Scan for the cell matching the given text and deliver its (x, y) coordinate at center. 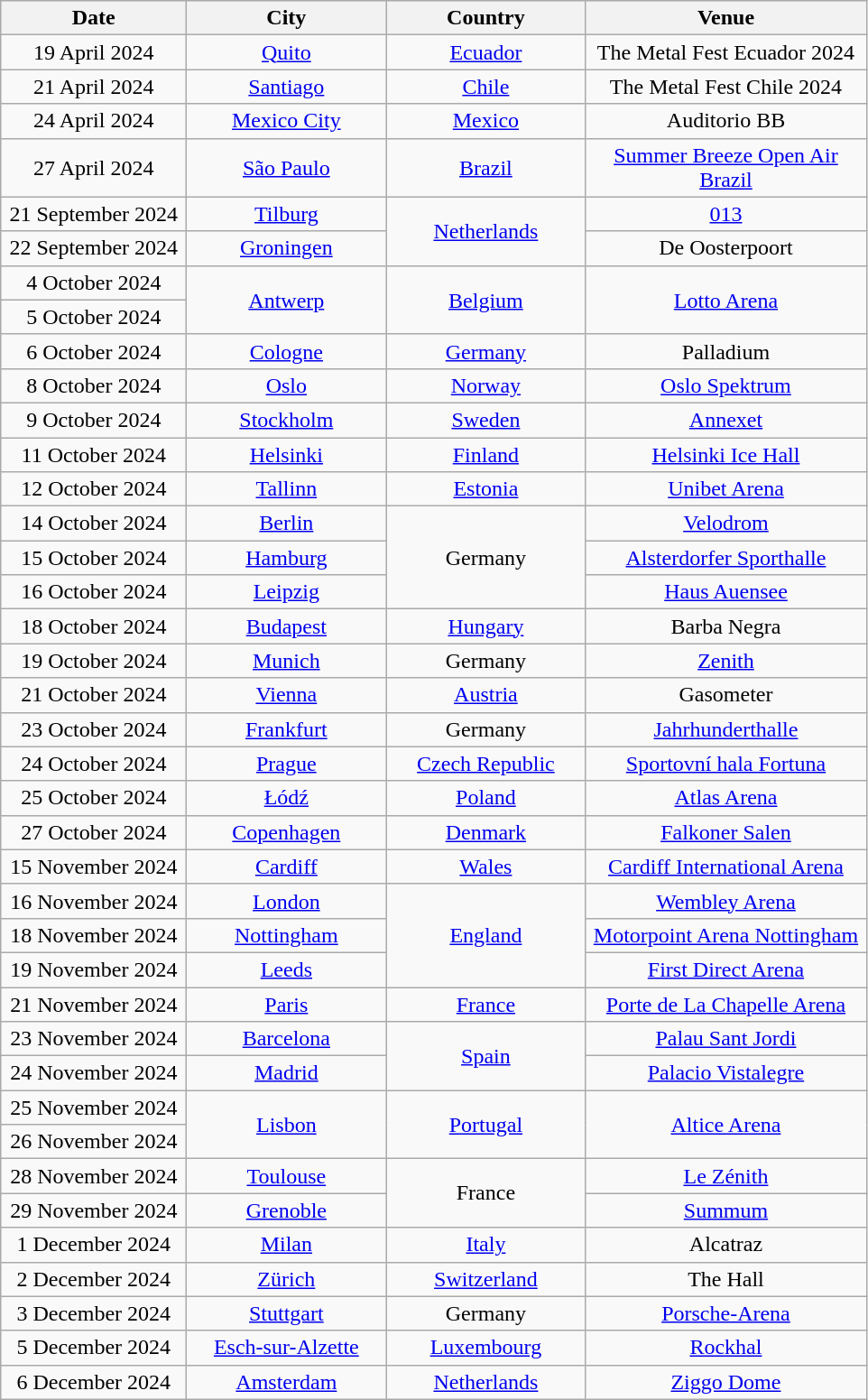
Poland (485, 798)
Mexico City (287, 121)
5 December 2024 (94, 1348)
23 October 2024 (94, 729)
25 October 2024 (94, 798)
Sportovní hala Fortuna (725, 764)
Atlas Arena (725, 798)
Palladium (725, 351)
Annexet (725, 420)
18 November 2024 (94, 935)
18 October 2024 (94, 626)
Wembley Arena (725, 901)
Auditorio BB (725, 121)
Porsche-Arena (725, 1313)
8 October 2024 (94, 385)
6 December 2024 (94, 1382)
Belgium (485, 300)
Altice Arena (725, 1125)
28 November 2024 (94, 1176)
Zenith (725, 661)
Helsinki Ice Hall (725, 454)
Brazil (485, 168)
Frankfurt (287, 729)
Country (485, 18)
Gasometer (725, 695)
Mexico (485, 121)
Esch-sur-Alzette (287, 1348)
013 (725, 214)
25 November 2024 (94, 1108)
Venue (725, 18)
Budapest (287, 626)
Spain (485, 1056)
Leipzig (287, 592)
Leeds (287, 969)
11 October 2024 (94, 454)
Lotto Arena (725, 300)
Tallinn (287, 489)
Santiago (287, 87)
24 April 2024 (94, 121)
Antwerp (287, 300)
24 November 2024 (94, 1073)
City (287, 18)
24 October 2024 (94, 764)
Summer Breeze Open Air Brazil (725, 168)
Rockhal (725, 1348)
27 April 2024 (94, 168)
São Paulo (287, 168)
Vienna (287, 695)
Berlin (287, 524)
1 December 2024 (94, 1245)
3 December 2024 (94, 1313)
9 October 2024 (94, 420)
London (287, 901)
Finland (485, 454)
Munich (287, 661)
Italy (485, 1245)
Oslo Spektrum (725, 385)
De Oosterpoort (725, 248)
Velodrom (725, 524)
Hungary (485, 626)
Cardiff (287, 867)
Czech Republic (485, 764)
The Hall (725, 1279)
Prague (287, 764)
Summum (725, 1210)
5 October 2024 (94, 317)
Haus Auensee (725, 592)
Portugal (485, 1125)
Palau Sant Jordi (725, 1039)
Barcelona (287, 1039)
Helsinki (287, 454)
Toulouse (287, 1176)
Austria (485, 695)
Sweden (485, 420)
Alcatraz (725, 1245)
Nottingham (287, 935)
Łódź (287, 798)
4 October 2024 (94, 283)
21 October 2024 (94, 695)
Copenhagen (287, 832)
Oslo (287, 385)
Stockholm (287, 420)
23 November 2024 (94, 1039)
Amsterdam (287, 1382)
21 April 2024 (94, 87)
14 October 2024 (94, 524)
Groningen (287, 248)
Cardiff International Arena (725, 867)
The Metal Fest Chile 2024 (725, 87)
Norway (485, 385)
The Metal Fest Ecuador 2024 (725, 52)
29 November 2024 (94, 1210)
Barba Negra (725, 626)
19 October 2024 (94, 661)
Ecuador (485, 52)
Estonia (485, 489)
19 April 2024 (94, 52)
Cologne (287, 351)
Denmark (485, 832)
Milan (287, 1245)
England (485, 935)
Ziggo Dome (725, 1382)
Stuttgart (287, 1313)
Motorpoint Arena Nottingham (725, 935)
Falkoner Salen (725, 832)
16 October 2024 (94, 592)
Date (94, 18)
Jahrhunderthalle (725, 729)
21 September 2024 (94, 214)
Madrid (287, 1073)
Tilburg (287, 214)
Lisbon (287, 1125)
Grenoble (287, 1210)
2 December 2024 (94, 1279)
Quito (287, 52)
Paris (287, 1005)
Switzerland (485, 1279)
6 October 2024 (94, 351)
Porte de La Chapelle Arena (725, 1005)
Luxembourg (485, 1348)
12 October 2024 (94, 489)
Unibet Arena (725, 489)
26 November 2024 (94, 1142)
Palacio Vistalegre (725, 1073)
21 November 2024 (94, 1005)
Chile (485, 87)
Hamburg (287, 558)
27 October 2024 (94, 832)
19 November 2024 (94, 969)
Wales (485, 867)
15 November 2024 (94, 867)
15 October 2024 (94, 558)
16 November 2024 (94, 901)
First Direct Arena (725, 969)
Zürich (287, 1279)
Alsterdorfer Sporthalle (725, 558)
22 September 2024 (94, 248)
Le Zénith (725, 1176)
